Provide the (x, y) coordinate of the cell's center where the given text is located.  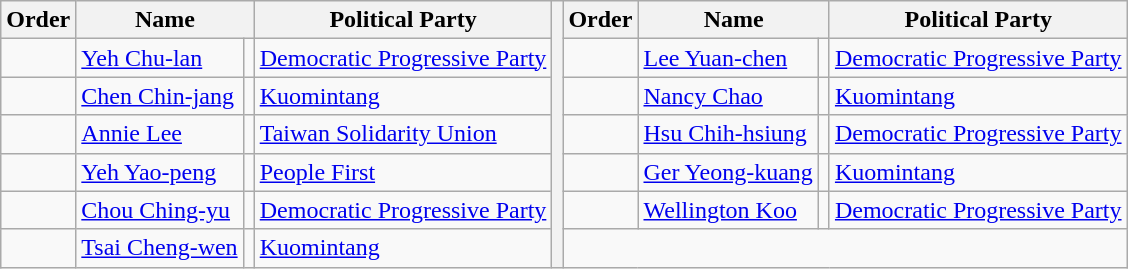
Ger Yeong-kuang (728, 172)
Hsu Chih-hsiung (728, 134)
Chen Chin-jang (160, 96)
Annie Lee (160, 134)
Yeh Chu-lan (160, 58)
Nancy Chao (728, 96)
People First (403, 172)
Tsai Cheng-wen (160, 248)
Taiwan Solidarity Union (403, 134)
Chou Ching-yu (160, 210)
Wellington Koo (728, 210)
Yeh Yao-peng (160, 172)
Lee Yuan-chen (728, 58)
